Determine the (x, y) coordinate at the center of the cell enclosing the given text.  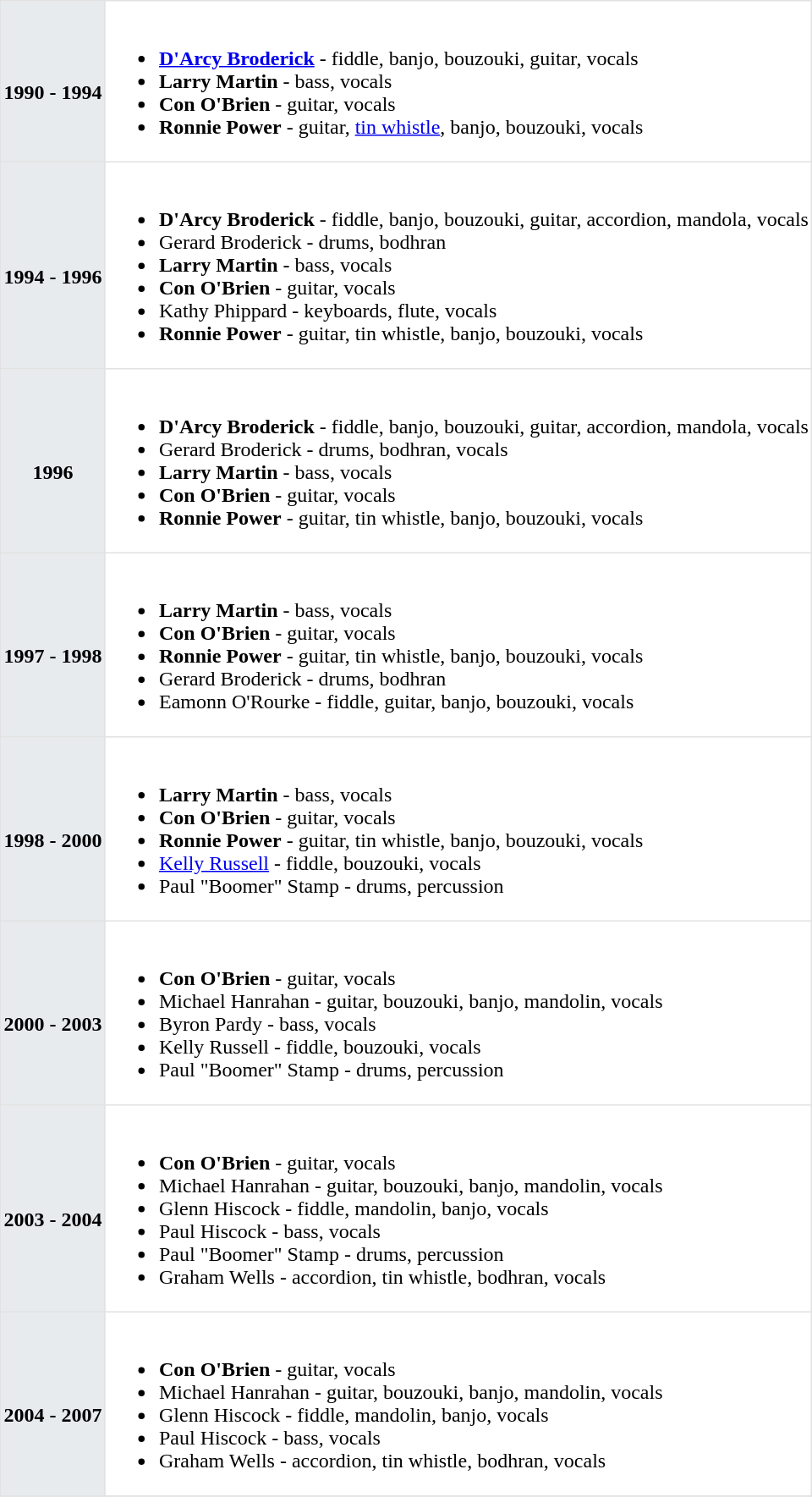
1990 - 1994 (52, 81)
1996 (52, 461)
2003 - 2004 (52, 1208)
1994 - 1996 (52, 265)
1997 - 1998 (52, 645)
2004 - 2007 (52, 1404)
1998 - 2000 (52, 829)
2000 - 2003 (52, 1013)
